Find where the given text appears and provide that cell's center as (X, Y) coordinate. 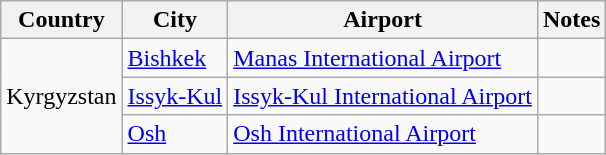
Issyk-Kul International Airport (383, 96)
Kyrgyzstan (62, 96)
Notes (571, 20)
Country (62, 20)
City (175, 20)
Issyk-Kul (175, 96)
Airport (383, 20)
Osh (175, 134)
Osh International Airport (383, 134)
Manas International Airport (383, 58)
Bishkek (175, 58)
